Detect which cell encompasses the target text, then output its [x, y] center coordinate. 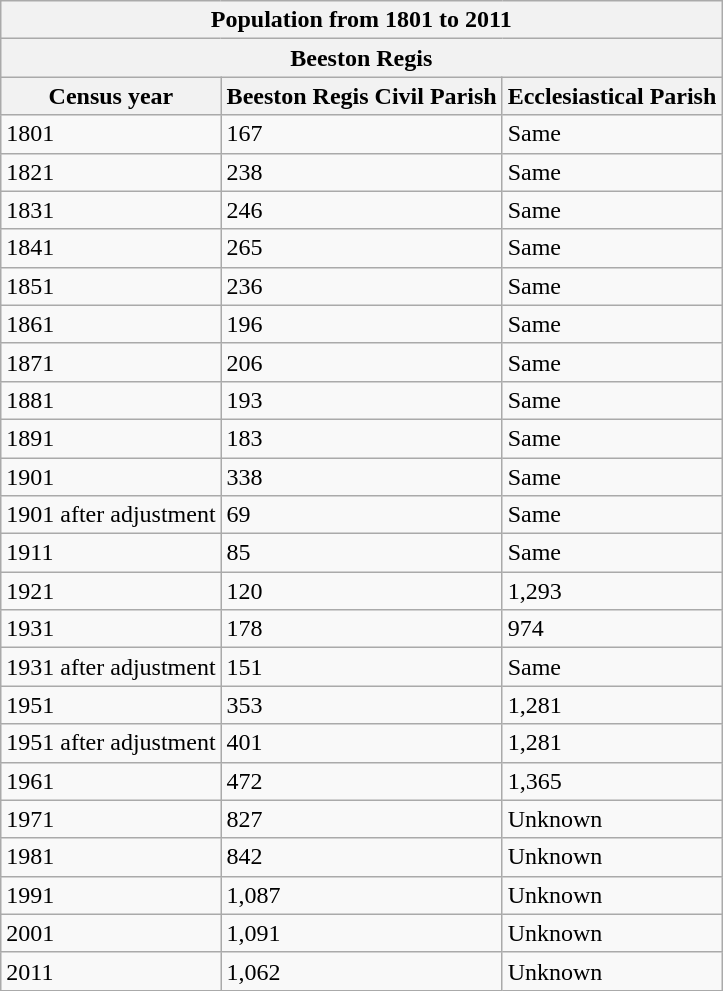
69 [362, 515]
1,293 [612, 591]
1861 [111, 324]
2011 [111, 971]
193 [362, 400]
1931 [111, 629]
1981 [111, 857]
206 [362, 362]
1,062 [362, 971]
1,365 [612, 781]
1921 [111, 591]
Population from 1801 to 2011 [362, 20]
238 [362, 172]
1871 [111, 362]
120 [362, 591]
1991 [111, 895]
1851 [111, 286]
974 [612, 629]
338 [362, 477]
178 [362, 629]
827 [362, 819]
1881 [111, 400]
401 [362, 743]
1831 [111, 210]
353 [362, 705]
2001 [111, 933]
472 [362, 781]
Census year [111, 96]
85 [362, 553]
1901 after adjustment [111, 515]
1951 [111, 705]
1841 [111, 248]
151 [362, 667]
Beeston Regis [362, 58]
236 [362, 286]
Ecclesiastical Parish [612, 96]
167 [362, 134]
1901 [111, 477]
1801 [111, 134]
1,091 [362, 933]
196 [362, 324]
Beeston Regis Civil Parish [362, 96]
1821 [111, 172]
183 [362, 438]
842 [362, 857]
1961 [111, 781]
1931 after adjustment [111, 667]
1971 [111, 819]
1891 [111, 438]
1911 [111, 553]
246 [362, 210]
1,087 [362, 895]
1951 after adjustment [111, 743]
265 [362, 248]
